Find where the given text appears and provide that cell's center as [X, Y] coordinate. 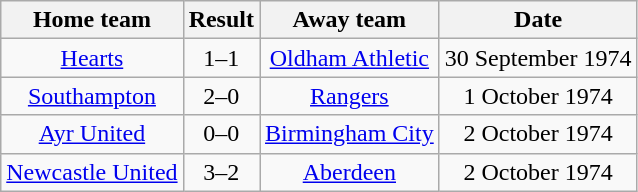
Rangers [350, 96]
Oldham Athletic [350, 58]
2–0 [221, 96]
1 October 1974 [538, 96]
Birmingham City [350, 134]
Hearts [92, 58]
3–2 [221, 172]
Aberdeen [350, 172]
1–1 [221, 58]
Southampton [92, 96]
Newcastle United [92, 172]
Away team [350, 20]
30 September 1974 [538, 58]
Home team [92, 20]
Date [538, 20]
Ayr United [92, 134]
0–0 [221, 134]
Result [221, 20]
